Provide the (X, Y) coordinate of the cell's center where the given text is located.  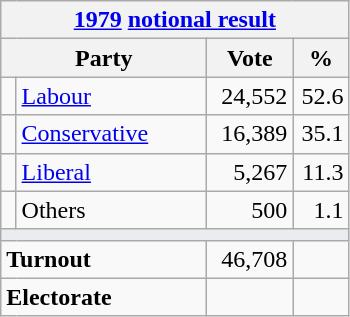
Liberal (112, 172)
Conservative (112, 134)
1979 notional result (175, 20)
Others (112, 210)
500 (250, 210)
% (321, 58)
Turnout (104, 259)
16,389 (250, 134)
1.1 (321, 210)
52.6 (321, 96)
24,552 (250, 96)
Party (104, 58)
46,708 (250, 259)
5,267 (250, 172)
Labour (112, 96)
Vote (250, 58)
35.1 (321, 134)
Electorate (104, 297)
11.3 (321, 172)
